Locate the cell with the specified text and output its (x, y) center coordinate. 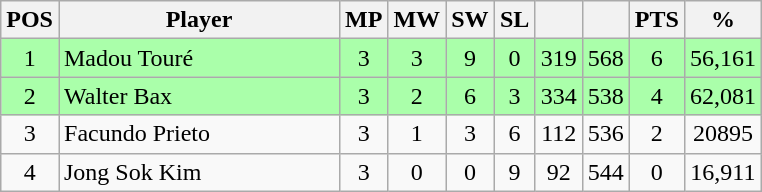
% (722, 20)
Facundo Prieto (198, 134)
544 (606, 172)
92 (558, 172)
Jong Sok Kim (198, 172)
MW (417, 20)
SL (514, 20)
MP (364, 20)
62,081 (722, 96)
538 (606, 96)
112 (558, 134)
56,161 (722, 58)
568 (606, 58)
Player (198, 20)
16,911 (722, 172)
SW (470, 20)
Walter Bax (198, 96)
319 (558, 58)
PTS (656, 20)
POS (30, 20)
20895 (722, 134)
334 (558, 96)
Madou Touré (198, 58)
536 (606, 134)
